Detect which cell encompasses the target text, then output its (X, Y) center coordinate. 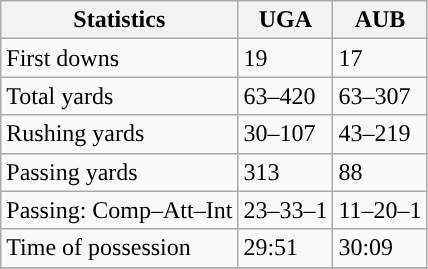
Passing: Comp–Att–Int (120, 210)
29:51 (286, 248)
63–307 (380, 96)
23–33–1 (286, 210)
Passing yards (120, 172)
43–219 (380, 134)
30:09 (380, 248)
Statistics (120, 20)
19 (286, 58)
17 (380, 58)
AUB (380, 20)
63–420 (286, 96)
First downs (120, 58)
313 (286, 172)
Rushing yards (120, 134)
88 (380, 172)
Time of possession (120, 248)
UGA (286, 20)
Total yards (120, 96)
11–20–1 (380, 210)
30–107 (286, 134)
